Return the (x, y) coordinate for the center point of the cell that contains the specified text.  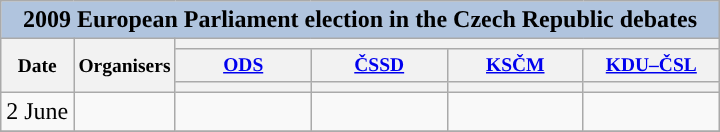
KDU–ČSL (651, 64)
2009 European Parliament election in the Czech Republic debates (360, 20)
Date (38, 66)
ODS (243, 64)
ČSSD (379, 64)
Organisers (124, 66)
2 June (38, 111)
KSČM (515, 64)
